Identify which cell holds the provided text, then report its [x, y] central coordinate. 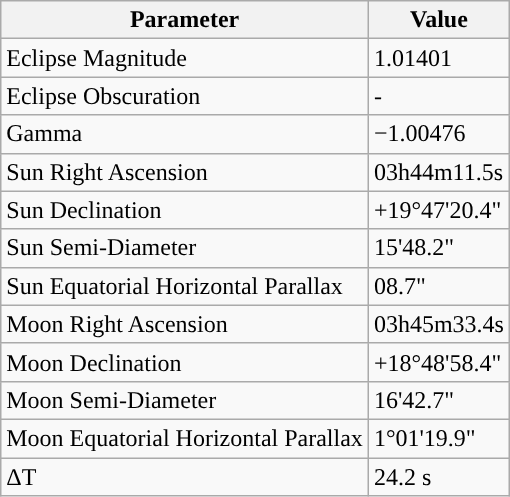
+18°48'58.4" [438, 362]
1.01401 [438, 58]
16'42.7" [438, 400]
Eclipse Magnitude [185, 58]
03h45m33.4s [438, 324]
Sun Declination [185, 210]
−1.00476 [438, 134]
Moon Declination [185, 362]
Moon Semi-Diameter [185, 400]
ΔT [185, 477]
Moon Equatorial Horizontal Parallax [185, 438]
Eclipse Obscuration [185, 96]
24.2 s [438, 477]
Sun Right Ascension [185, 172]
Parameter [185, 20]
Sun Semi-Diameter [185, 248]
Value [438, 20]
- [438, 96]
Moon Right Ascension [185, 324]
+19°47'20.4" [438, 210]
Sun Equatorial Horizontal Parallax [185, 286]
08.7" [438, 286]
1°01'19.9" [438, 438]
Gamma [185, 134]
03h44m11.5s [438, 172]
15'48.2" [438, 248]
